Pinpoint the cell where the given text exists, returning its [x, y] midpoint coordinate. 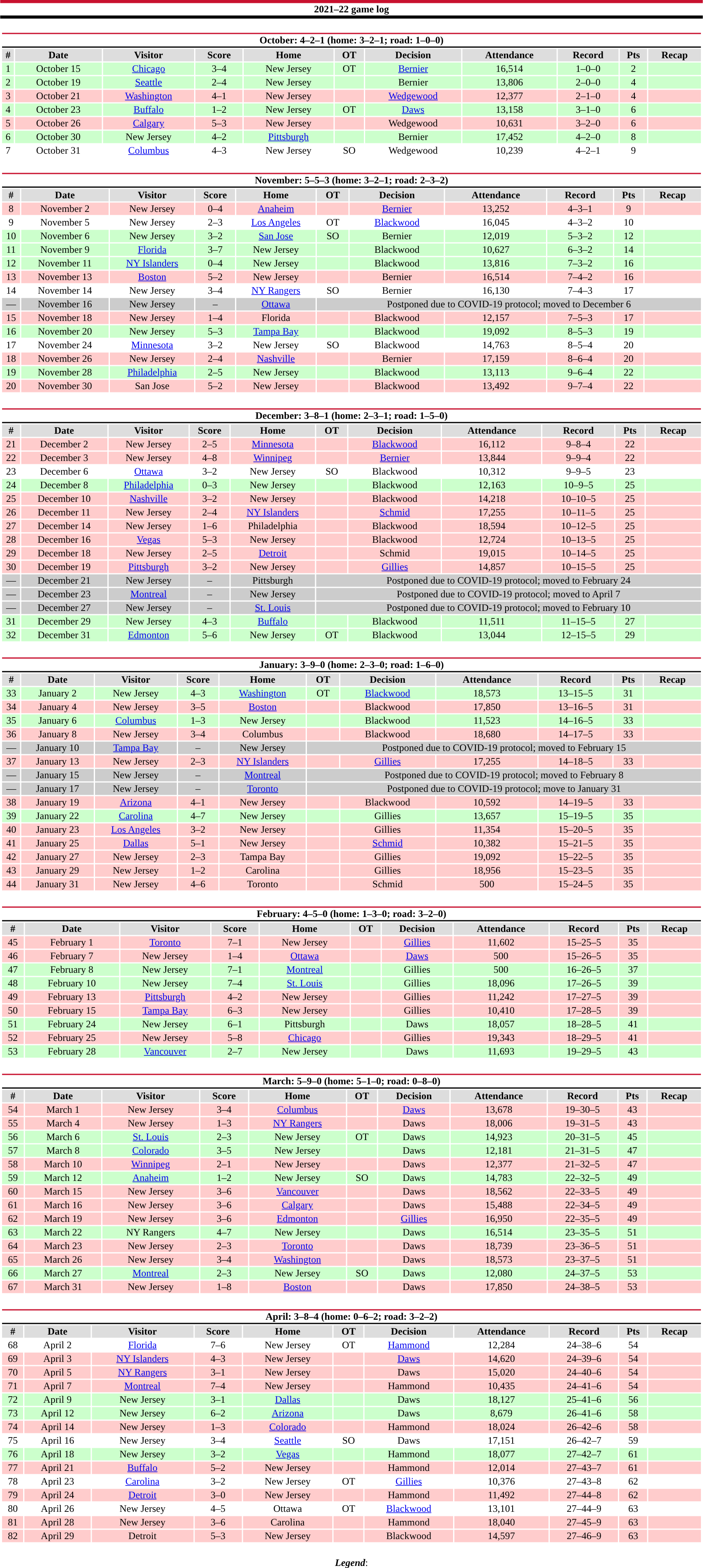
2021–22 game log [351, 9]
5 [8, 124]
24–41–6 [584, 1386]
42 [11, 857]
18,096 [501, 984]
13,806 [509, 82]
April 16 [58, 1440]
23–37–5 [582, 1259]
Postponed due to COVID-19 protocol; moved to February 24 [509, 580]
13,657 [487, 816]
27–46–9 [584, 1536]
12,724 [492, 540]
November 28 [65, 372]
23–36–5 [582, 1246]
55 [13, 1123]
10,382 [487, 843]
December 29 [64, 622]
4–2–0 [588, 137]
March 12 [63, 1178]
10,376 [501, 1482]
18,562 [499, 1192]
26–42–7 [584, 1440]
April 26 [58, 1509]
20–31–5 [582, 1137]
October 15 [59, 69]
April 5 [58, 1373]
1–6 [210, 526]
7–6 [218, 1345]
10–12–5 [578, 526]
11,354 [487, 830]
February 7 [72, 956]
70 [12, 1373]
11,242 [501, 997]
6–3–2 [580, 250]
13,492 [496, 386]
April: 3–8–4 (home: 0–6–2; road: 3–2–2) [351, 1317]
44 [11, 884]
5–3–2 [580, 236]
13,044 [492, 635]
26–41–6 [584, 1413]
13,816 [496, 263]
18,594 [492, 526]
Postponed due to COVID-19 protocol; move to January 31 [504, 789]
8–6–4 [580, 359]
3–7 [216, 250]
March 1 [63, 1110]
18,956 [487, 870]
November 11 [65, 263]
13,252 [496, 209]
48 [12, 984]
January 22 [57, 816]
9–9–4 [578, 458]
January 6 [57, 721]
17,159 [496, 359]
2–0–0 [588, 82]
26 [11, 513]
November 30 [65, 386]
13 [11, 277]
5–6 [210, 635]
27–44–9 [584, 1509]
24–38–5 [582, 1287]
76 [12, 1454]
October 31 [59, 151]
February 8 [72, 969]
January 19 [57, 803]
5–1 [198, 843]
November 9 [65, 250]
March 6 [63, 1137]
April 2 [58, 1345]
10–13–5 [578, 540]
October 26 [59, 124]
7 [8, 151]
November 20 [65, 332]
5–8 [235, 1038]
21–32–5 [582, 1164]
22–35–5 [582, 1219]
9–8–4 [578, 444]
January 10 [57, 748]
November 16 [65, 304]
Postponed due to COVID-19 protocol; moved to February 8 [504, 775]
71 [12, 1386]
27–42–7 [584, 1454]
December 27 [64, 608]
4–8 [210, 458]
23–35–5 [582, 1232]
March 16 [63, 1205]
6–2 [218, 1413]
16–26–5 [584, 969]
April 23 [58, 1482]
18,077 [501, 1454]
Postponed due to COVID-19 protocol; moved to February 10 [509, 608]
4–3–2 [580, 223]
December 10 [64, 499]
60 [13, 1192]
14–19–5 [576, 803]
15–19–5 [576, 816]
7–4–2 [580, 277]
18–29–5 [584, 1038]
October 21 [59, 96]
December 16 [64, 540]
3–2–0 [588, 124]
November 6 [65, 236]
November: 5–5–3 (home: 3–2–1; road: 2–3–2) [351, 180]
6–3 [235, 1011]
80 [12, 1509]
13–16–5 [576, 707]
2–7 [235, 1051]
1–0–0 [588, 69]
14,923 [499, 1137]
13–15–5 [576, 694]
March 22 [63, 1232]
22–32–5 [582, 1178]
March 27 [63, 1273]
27–43–8 [584, 1482]
13,158 [509, 109]
14,218 [492, 499]
64 [13, 1246]
82 [12, 1536]
12,163 [492, 485]
December 23 [64, 594]
46 [12, 956]
11,492 [501, 1495]
3–1–0 [588, 109]
7–5–3 [580, 318]
12,080 [499, 1273]
18,057 [501, 1024]
14,857 [492, 567]
April 18 [58, 1454]
1 [8, 69]
24–40–6 [584, 1373]
January 8 [57, 734]
9–6–4 [580, 372]
21 [11, 444]
57 [13, 1150]
17,452 [509, 137]
November 18 [65, 318]
40 [11, 830]
18,127 [501, 1400]
4–2–1 [588, 151]
December: 3–8–1 (home: 2–3–1; road: 1–5–0) [351, 416]
April 29 [58, 1536]
January 4 [57, 707]
January: 3–9–0 (home: 2–3–0; road: 1–6–0) [351, 665]
19,343 [501, 1038]
32 [11, 635]
March 26 [63, 1259]
15–26–5 [584, 956]
16,950 [499, 1219]
December 14 [64, 526]
77 [12, 1468]
February 25 [72, 1038]
65 [13, 1259]
14–16–5 [576, 721]
January 31 [57, 884]
March 23 [63, 1246]
14–18–5 [576, 761]
10,435 [501, 1386]
December 31 [64, 635]
15,488 [499, 1205]
50 [12, 1011]
10–14–5 [578, 553]
14–17–5 [576, 734]
52 [12, 1038]
73 [12, 1413]
81 [12, 1522]
24 [11, 485]
14,783 [499, 1178]
April 21 [58, 1468]
April 28 [58, 1522]
10,627 [496, 250]
November 5 [65, 223]
2–1 [224, 1164]
12,181 [499, 1150]
19,015 [492, 553]
27–43–7 [584, 1468]
16,045 [496, 223]
10,592 [487, 803]
16,112 [492, 444]
10,239 [509, 151]
6–1 [235, 1024]
December 21 [64, 580]
25–41–6 [584, 1400]
15–21–5 [576, 843]
18,680 [487, 734]
69 [12, 1359]
14,763 [496, 345]
March: 5–9–0 (home: 5–1–0; road: 0–8–0) [351, 1081]
11,523 [487, 721]
January 2 [57, 694]
0–3 [210, 485]
December 2 [64, 444]
February: 4–5–0 (home: 1–3–0; road: 3–2–0) [351, 914]
Postponed due to COVID-19 protocol; moved to December 6 [509, 304]
December 3 [64, 458]
19–30–5 [582, 1110]
30 [11, 567]
2–1–0 [588, 96]
April 12 [58, 1413]
12,014 [501, 1468]
3–0 [218, 1495]
4–3–1 [580, 209]
17–28–5 [584, 1011]
December 11 [64, 513]
October 30 [59, 137]
16,130 [496, 290]
March 10 [63, 1164]
18,006 [499, 1123]
66 [13, 1273]
8,679 [501, 1413]
11,602 [501, 942]
15–24–5 [576, 884]
8–5–3 [580, 332]
April 9 [58, 1400]
18,024 [501, 1427]
4–6 [198, 884]
10–15–5 [578, 567]
24–37–5 [582, 1273]
November 24 [65, 345]
3 [8, 96]
11,693 [501, 1051]
15–20–5 [576, 830]
28 [11, 540]
February 24 [72, 1024]
17–26–5 [584, 984]
13,113 [496, 372]
January 23 [57, 830]
15,020 [501, 1373]
27–44–8 [584, 1495]
January 25 [57, 843]
9–9–5 [578, 471]
15–22–5 [576, 857]
68 [12, 1345]
12,284 [501, 1345]
22–33–5 [582, 1192]
February 15 [72, 1011]
27–45–9 [584, 1522]
April 14 [58, 1427]
January 17 [57, 789]
February 28 [72, 1051]
67 [13, 1287]
26–42–6 [584, 1427]
38 [11, 803]
December 19 [64, 567]
15–25–5 [584, 942]
7–3–2 [580, 263]
March 31 [63, 1287]
December 18 [64, 553]
14,620 [501, 1359]
Postponed due to COVID-19 protocol; moved to February 15 [504, 748]
December 6 [64, 471]
13,101 [501, 1509]
1–8 [224, 1287]
10–11–5 [578, 513]
February 1 [72, 942]
9–7–4 [580, 386]
18,739 [499, 1246]
19–31–5 [582, 1123]
March 4 [63, 1123]
October: 4–2–1 (home: 3–2–1; road: 1–0–0) [351, 40]
24–39–6 [584, 1359]
December 8 [64, 485]
21–31–5 [582, 1150]
4–5 [218, 1509]
24–38–6 [584, 1345]
10,312 [492, 471]
Postponed due to COVID-19 protocol; moved to April 7 [509, 594]
October 23 [59, 109]
72 [12, 1400]
18,040 [501, 1522]
February 13 [72, 997]
75 [12, 1440]
January 13 [57, 761]
15 [11, 318]
11–15–5 [578, 622]
January 29 [57, 870]
36 [11, 734]
January 15 [57, 775]
April 7 [58, 1386]
18–28–5 [584, 1024]
November 14 [65, 290]
November 26 [65, 359]
13,678 [499, 1110]
19–29–5 [584, 1051]
14,597 [501, 1536]
February 10 [72, 984]
March 19 [63, 1219]
15–23–5 [576, 870]
12,157 [496, 318]
22–34–5 [582, 1205]
April 3 [58, 1359]
January 27 [57, 857]
8–5–4 [580, 345]
17,151 [501, 1440]
10–9–5 [578, 485]
7–4–3 [580, 290]
11 [11, 250]
13,844 [492, 458]
April 24 [58, 1495]
17–27–5 [584, 997]
74 [12, 1427]
October 19 [59, 82]
10–10–5 [578, 499]
34 [11, 707]
November 13 [65, 277]
12–15–5 [578, 635]
March 8 [63, 1150]
10,410 [501, 1011]
March 15 [63, 1192]
18 [11, 359]
12,019 [496, 236]
78 [12, 1482]
79 [12, 1495]
10,631 [509, 124]
11,511 [492, 622]
November 2 [65, 209]
